Search for the cell housing the specified text and yield its [x, y] center coordinate. 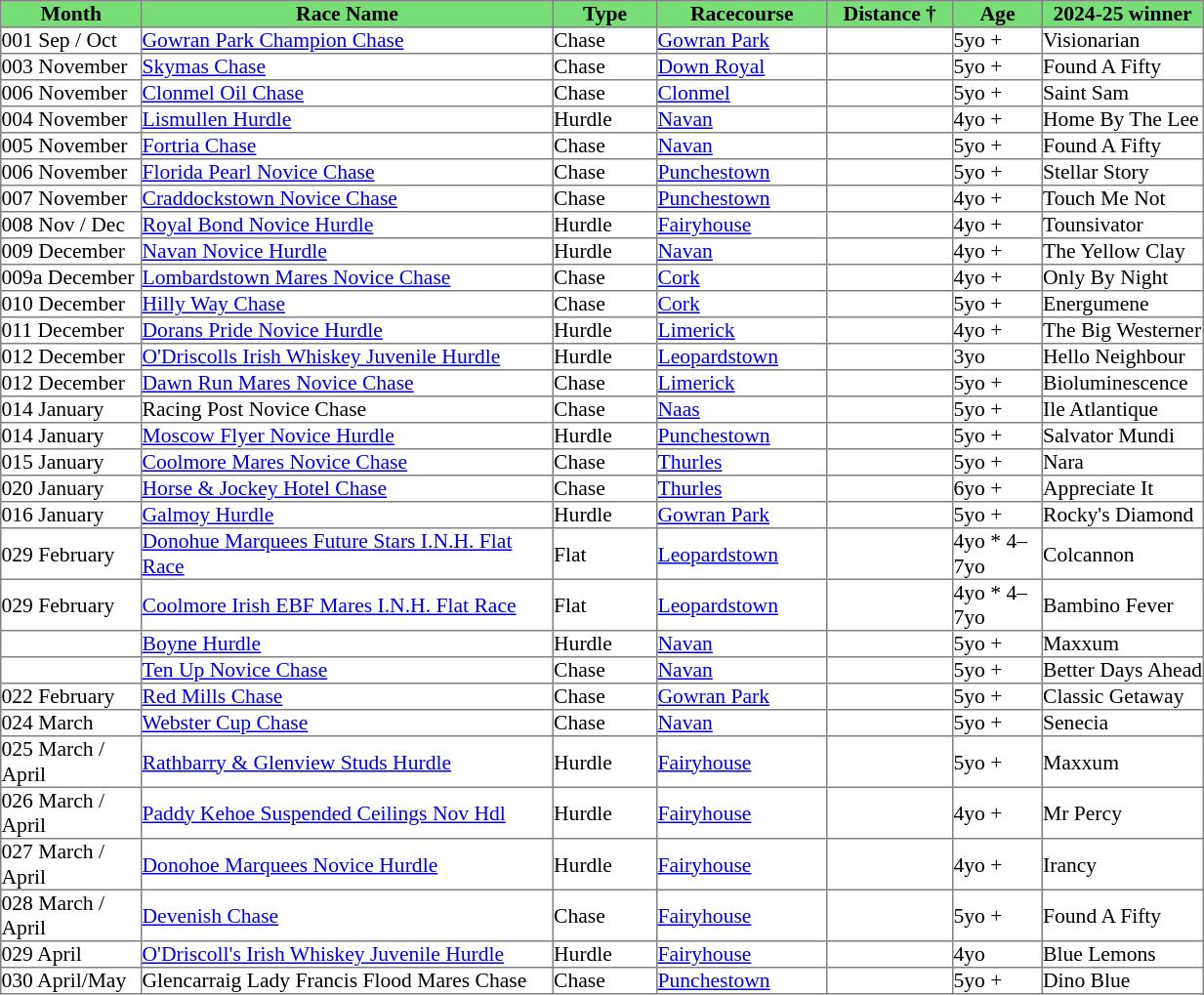
003 November [71, 66]
Age [998, 14]
Florida Pearl Novice Chase [348, 172]
Type [604, 14]
001 Sep / Oct [71, 41]
Boyne Hurdle [348, 644]
Hilly Way Chase [348, 305]
Naas [742, 410]
Energumene [1123, 305]
016 January [71, 516]
Bioluminescence [1123, 383]
026 March / April [71, 812]
029 April [71, 955]
Devenish Chase [348, 915]
015 January [71, 463]
Coolmore Irish EBF Mares I.N.H. Flat Race [348, 604]
Distance † [891, 14]
Mr Percy [1123, 812]
Paddy Kehoe Suspended Ceilings Nov Hdl [348, 812]
Classic Getaway [1123, 697]
028 March / April [71, 915]
Dorans Pride Novice Hurdle [348, 330]
Race Name [348, 14]
Appreciate It [1123, 488]
024 March [71, 723]
Glencarraig Lady Francis Flood Mares Chase [348, 980]
Racecourse [742, 14]
030 April/May [71, 980]
2024-25 winner [1123, 14]
Lombardstown Mares Novice Chase [348, 277]
Navan Novice Hurdle [348, 252]
Royal Bond Novice Hurdle [348, 225]
Donohoe Marquees Novice Hurdle [348, 864]
Rathbarry & Glenview Studs Hurdle [348, 762]
009a December [71, 277]
Only By Night [1123, 277]
Home By The Lee [1123, 119]
Skymas Chase [348, 66]
009 December [71, 252]
025 March / April [71, 762]
Saint Sam [1123, 94]
Galmoy Hurdle [348, 516]
Rocky's Diamond [1123, 516]
Senecia [1123, 723]
005 November [71, 146]
Ile Atlantique [1123, 410]
Fortria Chase [348, 146]
004 November [71, 119]
3yo [998, 357]
007 November [71, 199]
Webster Cup Chase [348, 723]
Moscow Flyer Novice Hurdle [348, 435]
The Yellow Clay [1123, 252]
022 February [71, 697]
Hello Neighbour [1123, 357]
Dawn Run Mares Novice Chase [348, 383]
4yo [998, 955]
Clonmel Oil Chase [348, 94]
Craddockstown Novice Chase [348, 199]
011 December [71, 330]
Down Royal [742, 66]
Lismullen Hurdle [348, 119]
Bambino Fever [1123, 604]
Donohue Marquees Future Stars I.N.H. Flat Race [348, 554]
The Big Westerner [1123, 330]
Stellar Story [1123, 172]
Better Days Ahead [1123, 670]
008 Nov / Dec [71, 225]
Tounsivator [1123, 225]
020 January [71, 488]
Visionarian [1123, 41]
Salvator Mundi [1123, 435]
Gowran Park Champion Chase [348, 41]
Racing Post Novice Chase [348, 410]
O'Driscolls Irish Whiskey Juvenile Hurdle [348, 357]
010 December [71, 305]
Ten Up Novice Chase [348, 670]
Month [71, 14]
6yo + [998, 488]
Blue Lemons [1123, 955]
Clonmel [742, 94]
Dino Blue [1123, 980]
Horse & Jockey Hotel Chase [348, 488]
Colcannon [1123, 554]
027 March / April [71, 864]
Touch Me Not [1123, 199]
Nara [1123, 463]
Red Mills Chase [348, 697]
Coolmore Mares Novice Chase [348, 463]
O'Driscoll's Irish Whiskey Juvenile Hurdle [348, 955]
Irancy [1123, 864]
